From the cell containing the given text, extract its center point as (X, Y) coordinate. 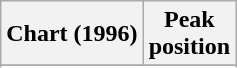
Chart (1996) (72, 34)
Peakposition (189, 34)
